Identify which cell holds the provided text, then report its (X, Y) central coordinate. 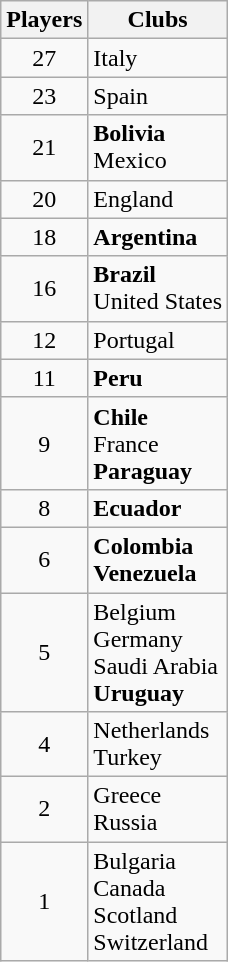
Chile France Paraguay (158, 443)
Ecuador (158, 508)
Bulgaria Canada Scotland Switzerland (158, 902)
23 (44, 96)
Brazil United States (158, 288)
England (158, 199)
9 (44, 443)
6 (44, 560)
5 (44, 652)
27 (44, 58)
2 (44, 810)
21 (44, 148)
Spain (158, 96)
8 (44, 508)
Portugal (158, 340)
Bolivia Mexico (158, 148)
Clubs (158, 20)
Colombia Venezuela (158, 560)
Argentina (158, 237)
16 (44, 288)
4 (44, 744)
Netherlands Turkey (158, 744)
Players (44, 20)
Belgium Germany Saudi Arabia Uruguay (158, 652)
Peru (158, 378)
Greece Russia (158, 810)
12 (44, 340)
1 (44, 902)
Italy (158, 58)
11 (44, 378)
20 (44, 199)
18 (44, 237)
